Return the [x, y] coordinate for the center point of the cell that contains the specified text.  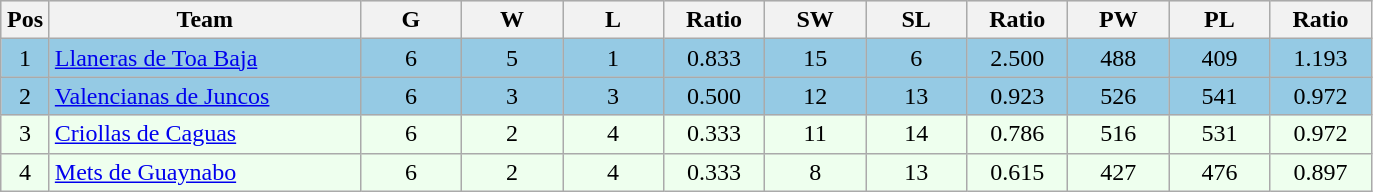
Llaneras de Toa Baja [204, 58]
541 [1220, 96]
476 [1220, 172]
488 [1118, 58]
516 [1118, 134]
0.786 [1018, 134]
2.500 [1018, 58]
Team [204, 20]
SW [816, 20]
L [612, 20]
0.897 [1320, 172]
0.923 [1018, 96]
0.500 [714, 96]
Criollas de Caguas [204, 134]
409 [1220, 58]
12 [816, 96]
SL [916, 20]
G [410, 20]
11 [816, 134]
5 [512, 58]
531 [1220, 134]
PW [1118, 20]
Valencianas de Juncos [204, 96]
Pos [26, 20]
Mets de Guaynabo [204, 172]
0.615 [1018, 172]
15 [816, 58]
0.833 [714, 58]
1.193 [1320, 58]
8 [816, 172]
526 [1118, 96]
PL [1220, 20]
W [512, 20]
427 [1118, 172]
14 [916, 134]
